From the cell containing the given text, extract its center point as [X, Y] coordinate. 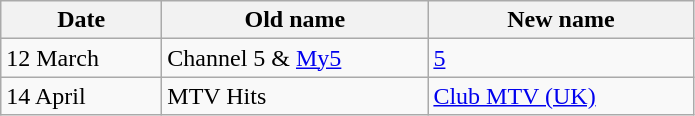
Channel 5 & My5 [295, 58]
MTV Hits [295, 96]
5 [561, 58]
Old name [295, 20]
New name [561, 20]
Date [82, 20]
12 March [82, 58]
Club MTV (UK) [561, 96]
14 April [82, 96]
